Return (X, Y) of the center of cell containing provided text 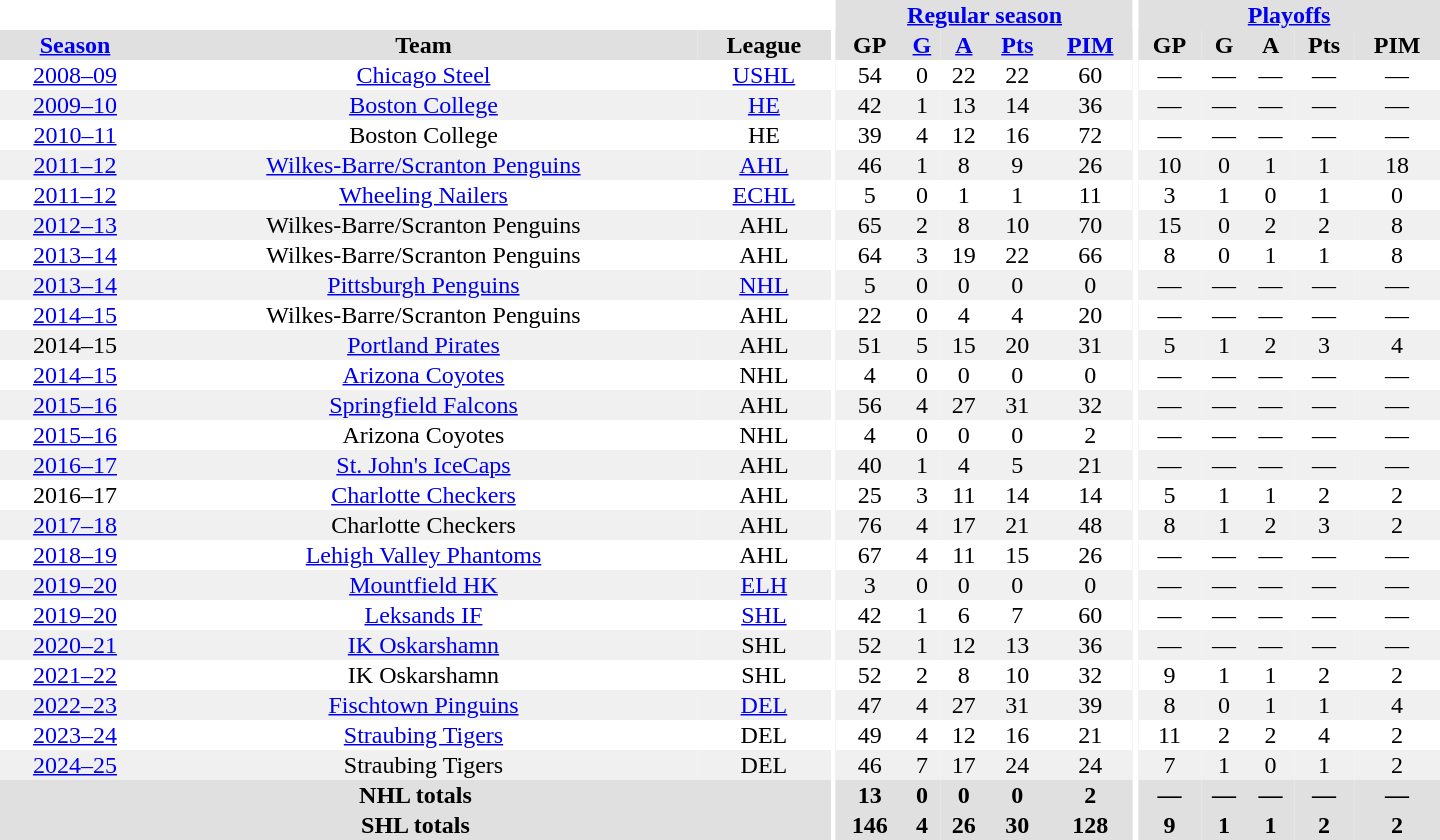
56 (870, 405)
2018–19 (75, 555)
Season (75, 45)
25 (870, 495)
66 (1090, 255)
Springfield Falcons (424, 405)
Chicago Steel (424, 75)
18 (1397, 165)
Lehigh Valley Phantoms (424, 555)
League (764, 45)
67 (870, 555)
49 (870, 735)
Mountfield HK (424, 585)
2009–10 (75, 105)
Team (424, 45)
2012–13 (75, 225)
Pittsburgh Penguins (424, 285)
Fischtown Pinguins (424, 705)
70 (1090, 225)
2024–25 (75, 765)
51 (870, 345)
64 (870, 255)
2022–23 (75, 705)
2023–24 (75, 735)
Wheeling Nailers (424, 195)
St. John's IceCaps (424, 465)
128 (1090, 825)
72 (1090, 135)
Playoffs (1289, 15)
ECHL (764, 195)
Leksands IF (424, 615)
40 (870, 465)
47 (870, 705)
2010–11 (75, 135)
2021–22 (75, 675)
Regular season (984, 15)
2008–09 (75, 75)
NHL totals (416, 795)
Portland Pirates (424, 345)
19 (964, 255)
2020–21 (75, 645)
48 (1090, 525)
6 (964, 615)
USHL (764, 75)
2017–18 (75, 525)
146 (870, 825)
76 (870, 525)
SHL totals (416, 825)
30 (1017, 825)
54 (870, 75)
65 (870, 225)
ELH (764, 585)
